Output the [x, y] coordinate of the center of the cell containing the given text.  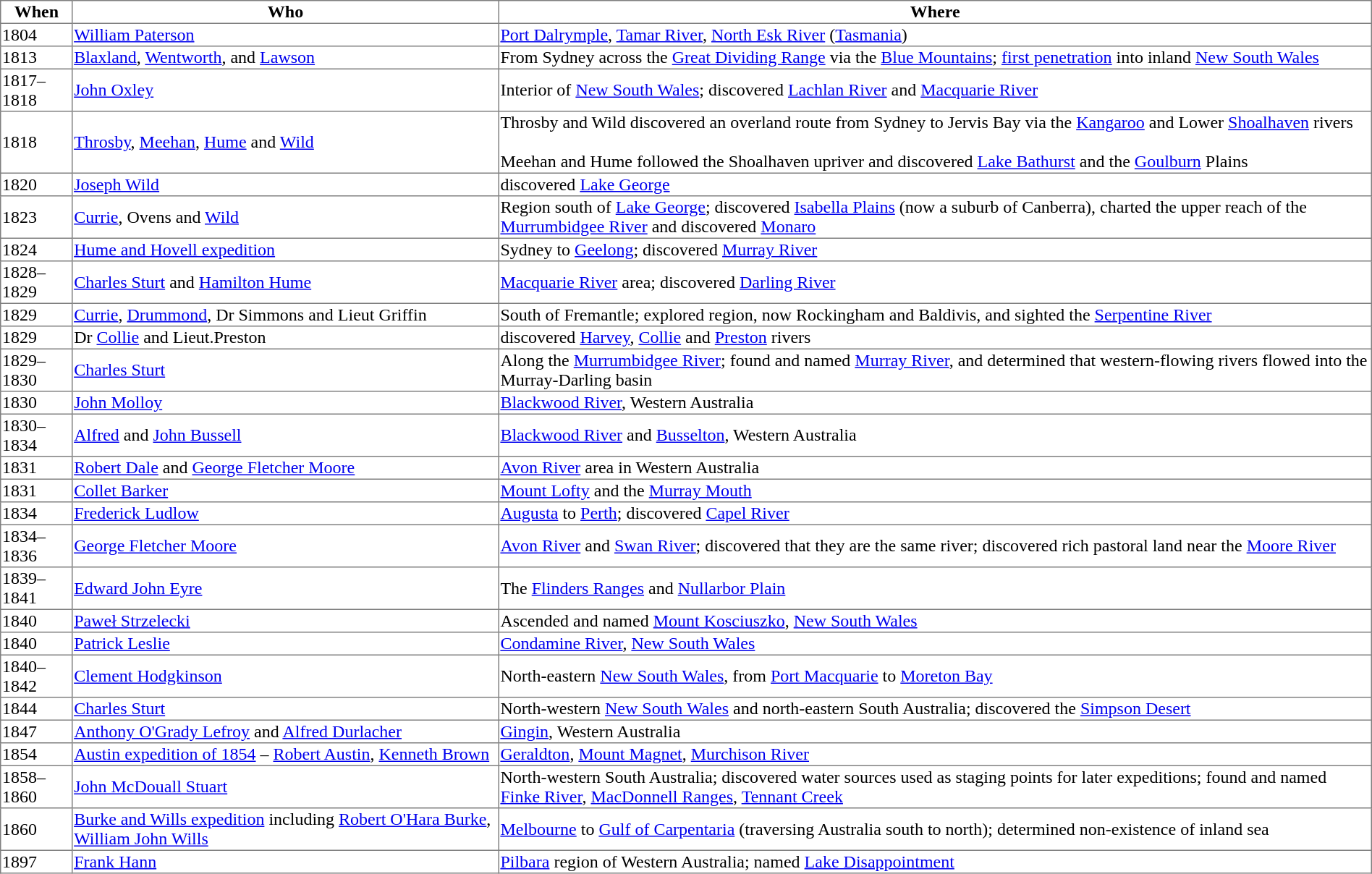
1834 [36, 514]
Alfred and John Bussell [285, 435]
John Molloy [285, 403]
Joseph Wild [285, 184]
1840–1842 [36, 676]
1844 [36, 709]
Port Dalrymple, Tamar River, North Esk River (Tasmania) [935, 35]
1813 [36, 58]
1829–1830 [36, 370]
Where [935, 12]
1854 [36, 755]
1824 [36, 250]
Gingin, Western Australia [935, 731]
1823 [36, 217]
When [36, 12]
From Sydney across the Great Dividing Range via the Blue Mountains; first penetration into inland New South Wales [935, 58]
Frederick Ludlow [285, 514]
1830–1834 [36, 435]
Currie, Ovens and Wild [285, 217]
Edward John Eyre [285, 588]
Charles Sturt and Hamilton Hume [285, 282]
1817–1818 [36, 90]
Frank Hann [285, 862]
Augusta to Perth; discovered Capel River [935, 514]
South of Fremantle; explored region, now Rockingham and Baldivis, and sighted the Serpentine River [935, 315]
Clement Hodgkinson [285, 676]
1828–1829 [36, 282]
Interior of New South Wales; discovered Lachlan River and Macquarie River [935, 90]
William Paterson [285, 35]
Along the Murrumbidgee River; found and named Murray River, and determined that western-flowing rivers flowed into the Murray-Darling basin [935, 370]
1897 [36, 862]
Throsby, Meehan, Hume and Wild [285, 143]
Collet Barker [285, 491]
Dr Collie and Lieut.Preston [285, 338]
1858–1860 [36, 786]
North-eastern New South Wales, from Port Macquarie to Moreton Bay [935, 676]
Austin expedition of 1854 – Robert Austin, Kenneth Brown [285, 755]
Sydney to Geelong; discovered Murray River [935, 250]
Blaxland, Wentworth, and Lawson [285, 58]
Condamine River, New South Wales [935, 644]
discovered Harvey, Collie and Preston rivers [935, 338]
Robert Dale and George Fletcher Moore [285, 468]
Who [285, 12]
Paweł Strzelecki [285, 621]
discovered Lake George [935, 184]
Mount Lofty and the Murray Mouth [935, 491]
1860 [36, 829]
North-western New South Wales and north-eastern South Australia; discovered the Simpson Desert [935, 709]
Currie, Drummond, Dr Simmons and Lieut Griffin [285, 315]
1830 [36, 403]
Burke and Wills expedition including Robert O'Hara Burke, William John Wills [285, 829]
Macquarie River area; discovered Darling River [935, 282]
1834–1836 [36, 546]
Patrick Leslie [285, 644]
1847 [36, 731]
Avon River and Swan River; discovered that they are the same river; discovered rich pastoral land near the Moore River [935, 546]
George Fletcher Moore [285, 546]
1839–1841 [36, 588]
1804 [36, 35]
1820 [36, 184]
Avon River area in Western Australia [935, 468]
Anthony O'Grady Lefroy and Alfred Durlacher [285, 731]
Blackwood River and Busselton, Western Australia [935, 435]
Pilbara region of Western Australia; named Lake Disappointment [935, 862]
The Flinders Ranges and Nullarbor Plain [935, 588]
Blackwood River, Western Australia [935, 403]
Hume and Hovell expedition [285, 250]
Melbourne to Gulf of Carpentaria (traversing Australia south to north); determined non-existence of inland sea [935, 829]
1818 [36, 143]
John Oxley [285, 90]
Ascended and named Mount Kosciuszko, New South Wales [935, 621]
Geraldton, Mount Magnet, Murchison River [935, 755]
John McDouall Stuart [285, 786]
